Return [X, Y] of the center of cell containing provided text 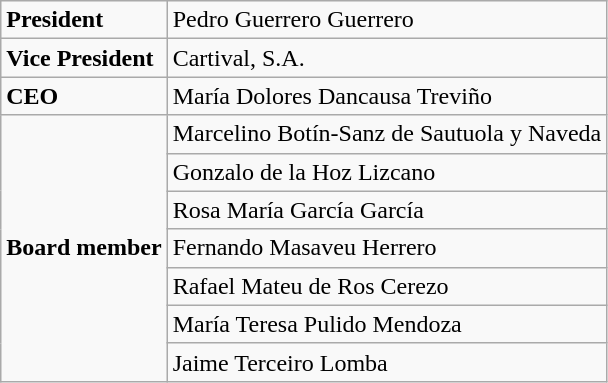
Board member [84, 248]
María Dolores Dancausa Treviño [387, 96]
Cartival, S.A. [387, 58]
Rosa María García García [387, 210]
Vice President [84, 58]
Gonzalo de la Hoz Lizcano [387, 172]
Marcelino Botín-Sanz de Sautuola y Naveda [387, 134]
Rafael Mateu de Ros Cerezo [387, 286]
CEO [84, 96]
President [84, 20]
Fernando Masaveu Herrero [387, 248]
Jaime Terceiro Lomba [387, 362]
María Teresa Pulido Mendoza [387, 324]
Pedro Guerrero Guerrero [387, 20]
